For the text-containing cell, return its midpoint in (X, Y) coordinate format. 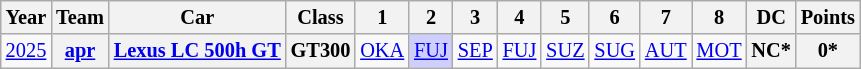
Team (80, 17)
SEP (476, 51)
AUT (666, 51)
1 (382, 17)
Car (198, 17)
apr (80, 51)
8 (720, 17)
NC* (772, 51)
4 (520, 17)
Class (321, 17)
DC (772, 17)
OKA (382, 51)
2025 (26, 51)
3 (476, 17)
6 (614, 17)
0* (828, 51)
Lexus LC 500h GT (198, 51)
SUZ (565, 51)
GT300 (321, 51)
5 (565, 17)
MOT (720, 51)
Points (828, 17)
7 (666, 17)
2 (431, 17)
SUG (614, 51)
Year (26, 17)
